Detect which cell encompasses the target text, then output its [X, Y] center coordinate. 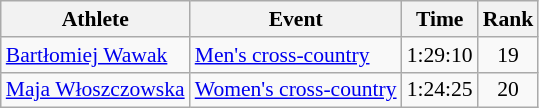
20 [508, 90]
Maja Włoszczowska [96, 90]
19 [508, 55]
Bartłomiej Wawak [96, 55]
Men's cross-country [296, 55]
1:29:10 [440, 55]
Women's cross-country [296, 90]
Rank [508, 19]
Time [440, 19]
Athlete [96, 19]
1:24:25 [440, 90]
Event [296, 19]
